Provide the [X, Y] coordinate of the cell's center where the given text is located.  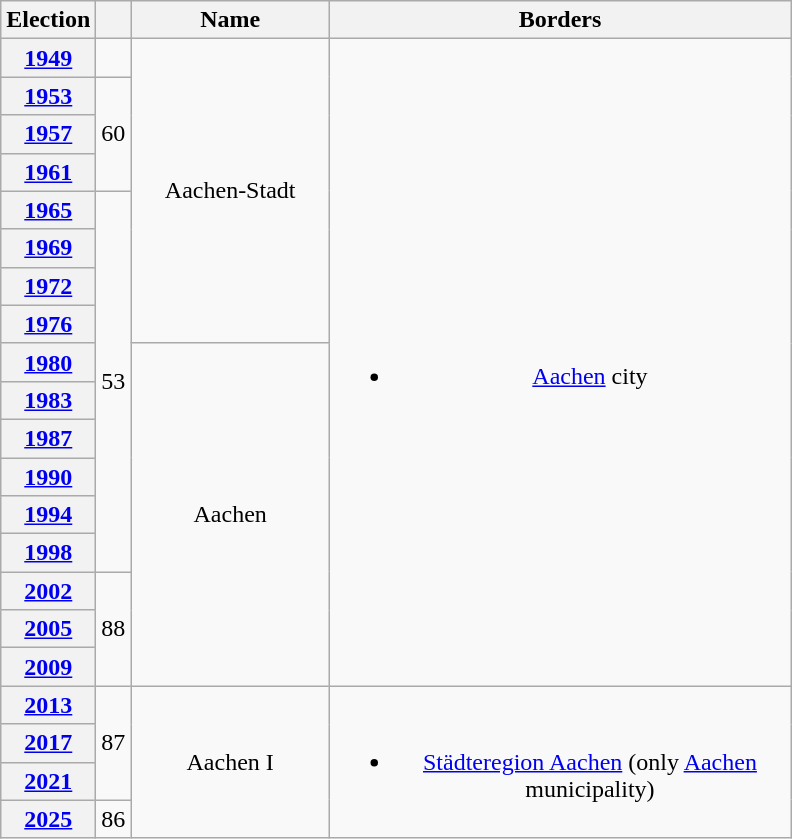
2017 [48, 743]
53 [114, 382]
1949 [48, 58]
1965 [48, 210]
1953 [48, 96]
2005 [48, 629]
1972 [48, 286]
1976 [48, 324]
1998 [48, 553]
Aachen city [560, 362]
1969 [48, 248]
1987 [48, 438]
2009 [48, 667]
88 [114, 629]
Städteregion Aachen (only Aachen municipality) [560, 762]
Borders [560, 20]
Election [48, 20]
87 [114, 743]
Name [230, 20]
1990 [48, 477]
1961 [48, 172]
2002 [48, 591]
86 [114, 819]
Aachen I [230, 762]
Aachen [230, 514]
2013 [48, 705]
1983 [48, 400]
2021 [48, 781]
2025 [48, 819]
60 [114, 134]
1957 [48, 134]
1980 [48, 362]
1994 [48, 515]
Aachen-Stadt [230, 191]
